Output the [X, Y] coordinate of the center of the cell containing the given text.  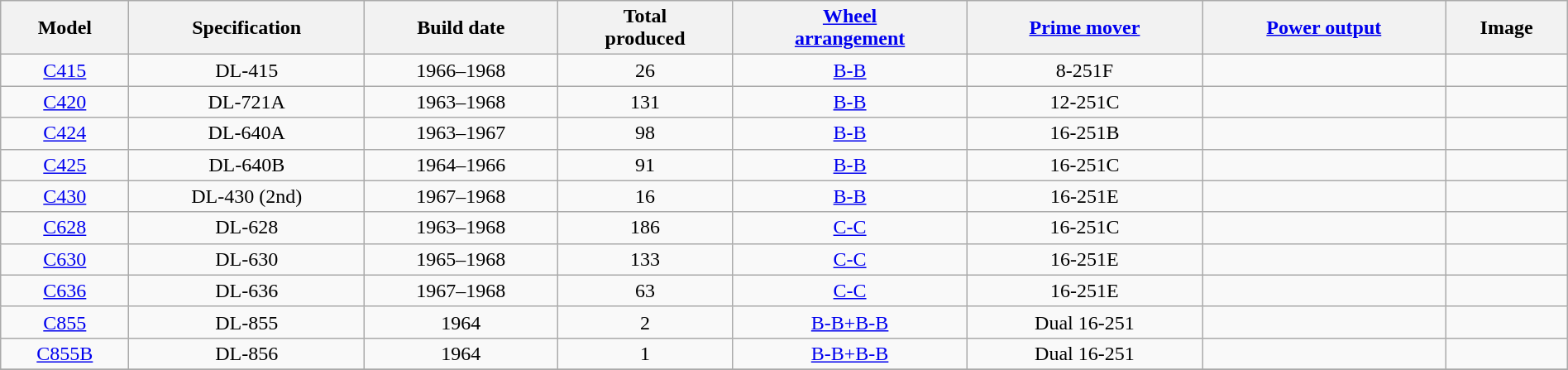
DL-630 [246, 259]
Totalproduced [645, 28]
DL-721A [246, 102]
Wheelarrangement [850, 28]
C855B [65, 353]
C628 [65, 228]
C420 [65, 102]
133 [645, 259]
1964–1966 [461, 165]
C430 [65, 196]
2 [645, 322]
C636 [65, 291]
Specification [246, 28]
8-251F [1084, 70]
C424 [65, 133]
DL-856 [246, 353]
Model [65, 28]
C425 [65, 165]
DL-640B [246, 165]
DL-430 (2nd) [246, 196]
C415 [65, 70]
16-251B [1084, 133]
1963–1967 [461, 133]
DL-855 [246, 322]
186 [645, 228]
98 [645, 133]
16 [645, 196]
26 [645, 70]
C630 [65, 259]
131 [645, 102]
12-251C [1084, 102]
Image [1507, 28]
C855 [65, 322]
DL-640A [246, 133]
Power output [1324, 28]
DL-636 [246, 291]
Prime mover [1084, 28]
63 [645, 291]
DL-628 [246, 228]
91 [645, 165]
DL-415 [246, 70]
1 [645, 353]
Build date [461, 28]
1966–1968 [461, 70]
1965–1968 [461, 259]
